Determine the (X, Y) coordinate at the center of the cell enclosing the given text.  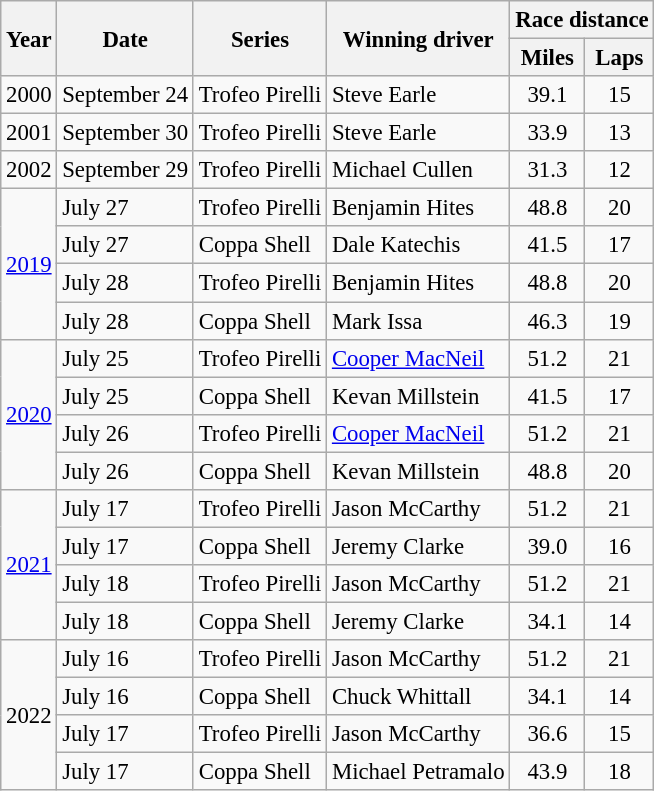
Series (260, 38)
31.3 (548, 170)
Dale Katechis (418, 245)
16 (620, 546)
43.9 (548, 772)
Chuck Whittall (418, 697)
2002 (29, 170)
September 24 (125, 95)
33.9 (548, 133)
2022 (29, 715)
2020 (29, 414)
2021 (29, 565)
36.6 (548, 734)
Michael Cullen (418, 170)
39.0 (548, 546)
Mark Issa (418, 321)
September 30 (125, 133)
19 (620, 321)
Miles (548, 58)
Year (29, 38)
2019 (29, 264)
September 29 (125, 170)
Michael Petramalo (418, 772)
46.3 (548, 321)
Laps (620, 58)
12 (620, 170)
Winning driver (418, 38)
2000 (29, 95)
2001 (29, 133)
Date (125, 38)
Race distance (582, 20)
13 (620, 133)
39.1 (548, 95)
18 (620, 772)
